Find where the given text appears and provide that cell's center as [x, y] coordinate. 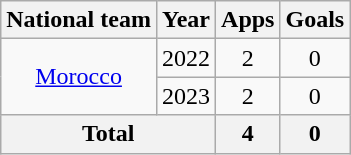
4 [248, 134]
Year [186, 20]
National team [79, 20]
Total [108, 134]
Apps [248, 20]
Goals [315, 20]
2023 [186, 96]
Morocco [79, 77]
2022 [186, 58]
